From the cell containing the given text, extract its center point as (X, Y) coordinate. 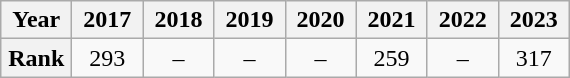
2023 (534, 20)
Rank (36, 58)
2019 (250, 20)
2022 (462, 20)
2020 (320, 20)
259 (392, 58)
2018 (178, 20)
293 (108, 58)
2021 (392, 20)
317 (534, 58)
Year (36, 20)
2017 (108, 20)
